Pinpoint the cell where the given text exists, returning its (X, Y) midpoint coordinate. 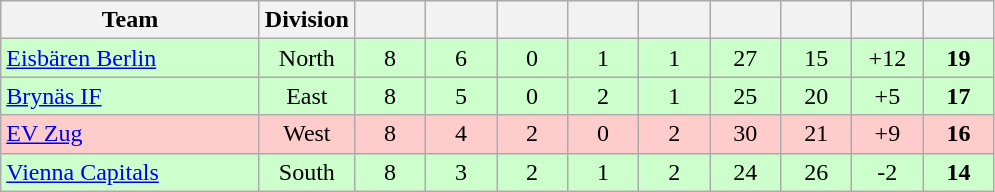
19 (958, 58)
21 (816, 134)
West (306, 134)
Team (130, 20)
3 (460, 172)
25 (746, 96)
+5 (888, 96)
Eisbären Berlin (130, 58)
16 (958, 134)
4 (460, 134)
27 (746, 58)
17 (958, 96)
26 (816, 172)
North (306, 58)
30 (746, 134)
EV Zug (130, 134)
Brynäs IF (130, 96)
24 (746, 172)
+9 (888, 134)
5 (460, 96)
-2 (888, 172)
+12 (888, 58)
East (306, 96)
Division (306, 20)
14 (958, 172)
15 (816, 58)
Vienna Capitals (130, 172)
20 (816, 96)
South (306, 172)
6 (460, 58)
